Scan for the cell matching the given text and deliver its (x, y) coordinate at center. 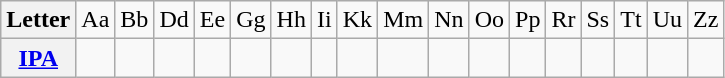
Aa (96, 20)
Zz (706, 20)
Uu (667, 20)
Gg (251, 20)
Mm (404, 20)
Kk (357, 20)
Ss (598, 20)
Rr (564, 20)
Ii (324, 20)
Letter (38, 20)
Ee (212, 20)
Nn (449, 20)
Hh (291, 20)
Bb (134, 20)
Oo (489, 20)
Pp (528, 20)
Dd (174, 20)
Tt (631, 20)
IPA (38, 58)
